From the cell containing the given text, extract its center point as (x, y) coordinate. 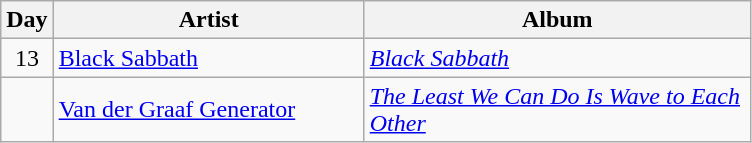
13 (27, 58)
The Least We Can Do Is Wave to Each Other (557, 110)
Artist (208, 20)
Album (557, 20)
Van der Graaf Generator (208, 110)
Day (27, 20)
